Determine the (X, Y) coordinate at the center of the cell enclosing the given text.  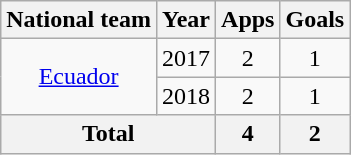
Total (108, 134)
Ecuador (79, 77)
National team (79, 20)
Goals (315, 20)
Year (186, 20)
Apps (248, 20)
2018 (186, 96)
4 (248, 134)
2017 (186, 58)
